Find where the given text appears and provide that cell's center as (x, y) coordinate. 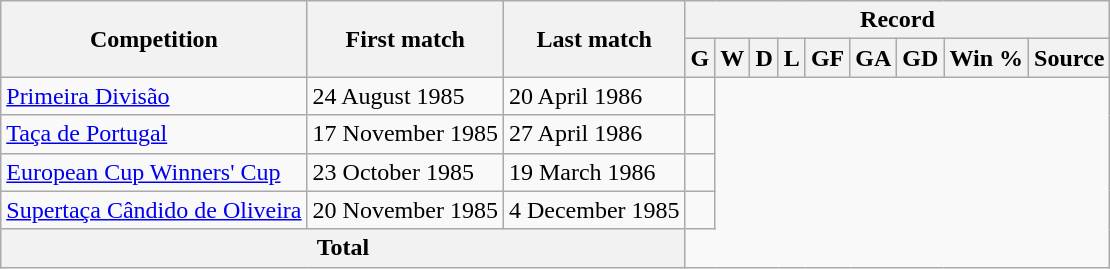
D (764, 58)
Source (1070, 58)
Win % (986, 58)
First match (405, 39)
20 November 1985 (405, 210)
G (700, 58)
European Cup Winners' Cup (154, 172)
Last match (594, 39)
GF (827, 58)
Taça de Portugal (154, 134)
Record (898, 20)
W (732, 58)
Competition (154, 39)
4 December 1985 (594, 210)
GD (920, 58)
27 April 1986 (594, 134)
Primeira Divisão (154, 96)
20 April 1986 (594, 96)
Supertaça Cândido de Oliveira (154, 210)
17 November 1985 (405, 134)
24 August 1985 (405, 96)
19 March 1986 (594, 172)
GA (874, 58)
23 October 1985 (405, 172)
Total (343, 248)
L (792, 58)
